Extract the [X, Y] coordinate from the center of the cell holding the provided text.  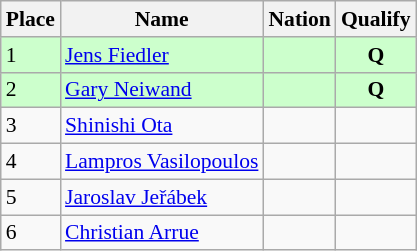
6 [30, 233]
Place [30, 19]
Christian Arrue [162, 233]
Gary Neiwand [162, 90]
Name [162, 19]
1 [30, 55]
Shinishi Ota [162, 126]
Nation [299, 19]
Qualify [376, 19]
5 [30, 197]
2 [30, 90]
Lampros Vasilopoulos [162, 162]
4 [30, 162]
Jaroslav Jeřábek [162, 197]
Jens Fiedler [162, 55]
3 [30, 126]
